Locate the cell with the specified text and output its [X, Y] center coordinate. 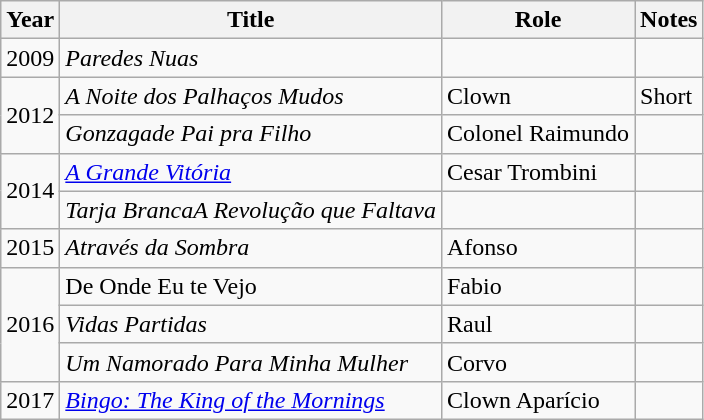
De Onde Eu te Vejo [251, 286]
Tarja BrancaA Revolução que Faltava [251, 210]
Através da Sombra [251, 248]
Um Namorado Para Minha Mulher [251, 362]
Cesar Trombini [538, 172]
2016 [30, 324]
Short [669, 96]
A Grande Vitória [251, 172]
Notes [669, 20]
A Noite dos Palhaços Mudos [251, 96]
Vidas Partidas [251, 324]
Title [251, 20]
Afonso [538, 248]
Gonzagade Pai pra Filho [251, 134]
2017 [30, 400]
Colonel Raimundo [538, 134]
2014 [30, 191]
2012 [30, 115]
Corvo [538, 362]
Bingo: The King of the Mornings [251, 400]
Fabio [538, 286]
2015 [30, 248]
2009 [30, 58]
Clown [538, 96]
Role [538, 20]
Clown Aparício [538, 400]
Paredes Nuas [251, 58]
Raul [538, 324]
Year [30, 20]
